Find where the given text appears and provide that cell's center as [x, y] coordinate. 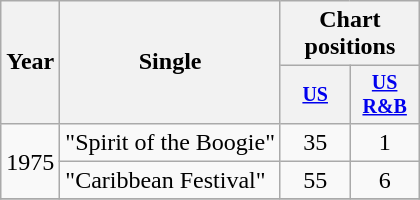
1 [384, 142]
USR&B [384, 94]
"Spirit of the Boogie" [170, 142]
"Caribbean Festival" [170, 180]
US [314, 94]
6 [384, 180]
Year [30, 62]
35 [314, 142]
55 [314, 180]
Chart positions [350, 34]
1975 [30, 161]
Single [170, 62]
